Return (X, Y) of the center of cell containing provided text 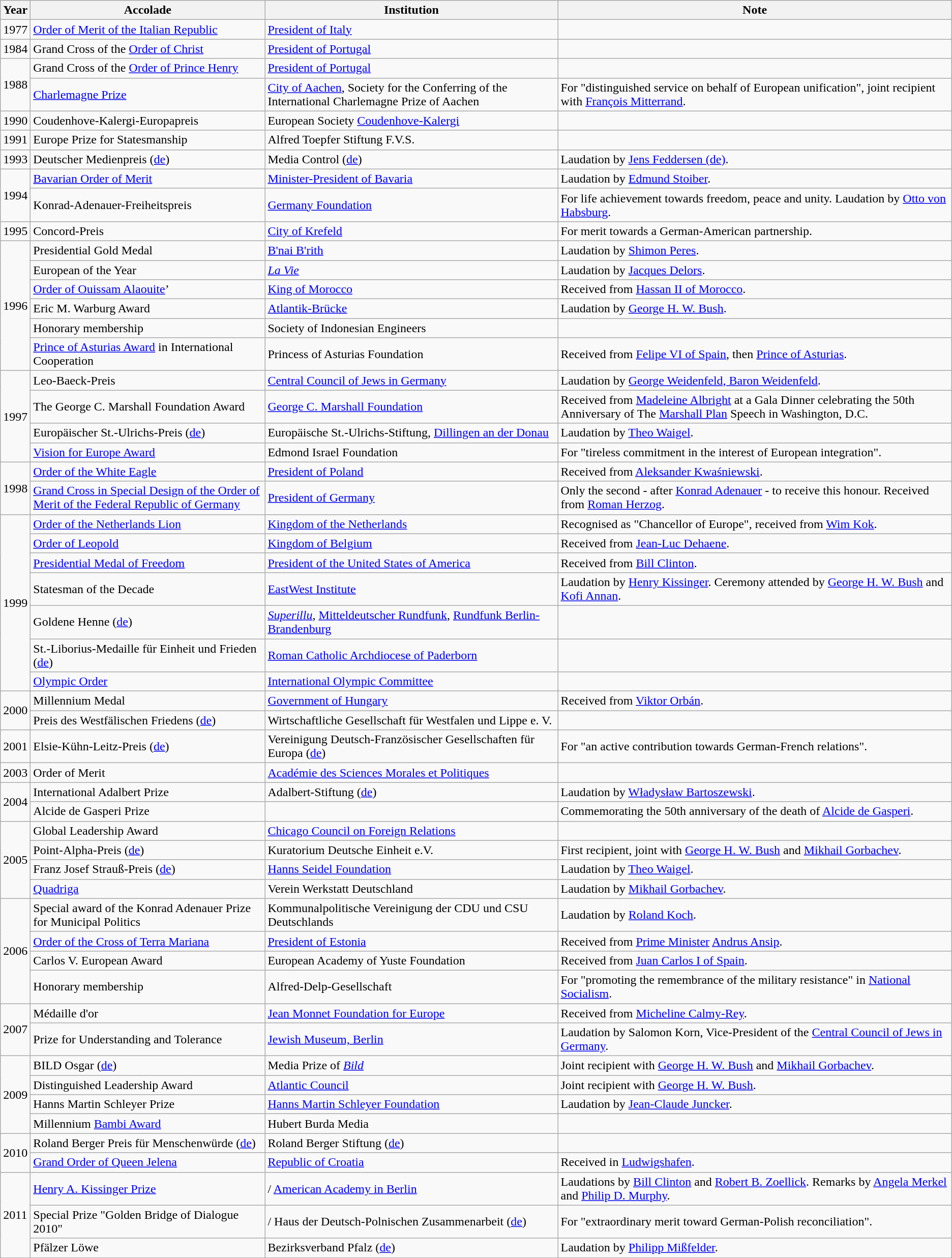
For "promoting the remembrance of the military resistance" in National Socialism. (755, 987)
Grand Cross of the Order of Prince Henry (147, 68)
Adalbert-Stiftung (de) (411, 792)
Joint recipient with George H. W. Bush and Mikhail Gorbachev. (755, 1066)
1996 (15, 305)
1984 (15, 49)
Year (15, 10)
Received from Jean-Luc Dehaene. (755, 543)
Concord-Preis (147, 231)
Grand Cross in Special Design of the Order of Merit of the Federal Republic of Germany (147, 498)
Princess of Asturias Foundation (411, 354)
Order of Ouissam Alaouite’ (147, 289)
1997 (15, 416)
Goldene Henne (de) (147, 622)
For life achievement towards freedom, peace and unity. Laudation by Otto von Habsburg. (755, 204)
Media Control (de) (411, 159)
St.-Liborius-Medaille für Einheit und Frieden (de) (147, 655)
Roland Berger Preis für Menschenwürde (de) (147, 1143)
Order of the White Eagle (147, 472)
Millennium Bambi Award (147, 1124)
King of Morocco (411, 289)
Laudation by Salomon Korn, Vice-President of the Central Council of Jews in Germany. (755, 1040)
Received from Micheline Calmy-Rey. (755, 1013)
Pfälzer Löwe (147, 1248)
For merit towards a German-American partnership. (755, 231)
Media Prize of Bild (411, 1066)
Europäischer St.-Ulrichs-Preis (de) (147, 433)
President of Italy (411, 30)
Wirtschaftliche Gesellschaft für Westfalen und Lippe e. V. (411, 720)
Europäische St.-Ulrichs-Stiftung, Dillingen an der Donau (411, 433)
Verein Werkstatt Deutschland (411, 889)
Order of Merit of the Italian Republic (147, 30)
Konrad-Adenauer-Freiheitspreis (147, 204)
1991 (15, 140)
Superillu, Mitteldeutscher Rundfunk, Rundfunk Berlin-Brandenburg (411, 622)
Laudation by Henry Kissinger. Ceremony attended by George H. W. Bush and Kofi Annan. (755, 589)
Académie des Sciences Morales et Politiques (411, 773)
For "tireless commitment in the interest of European integration". (755, 452)
Commemorating the 50th anniversary of the death of Alcide de Gasperi. (755, 811)
Roland Berger Stiftung (de) (411, 1143)
1977 (15, 30)
Roman Catholic Archdiocese of Paderborn (411, 655)
For "distinguished service on behalf of European unification", joint recipient with François Mitterrand. (755, 95)
/ Haus der Deutsch-Polnischen Zusammenarbeit (de) (411, 1222)
Minister-President of Bavaria (411, 179)
Deutscher Medienpreis (de) (147, 159)
Received in Ludwigshafen. (755, 1162)
1998 (15, 488)
City of Aachen, Society for the Conferring of the International Charlemagne Prize of Aachen (411, 95)
Jewish Museum, Berlin (411, 1040)
Laudation by Philipp Mißfelder. (755, 1248)
1995 (15, 231)
Distinguished Leadership Award (147, 1085)
2007 (15, 1030)
For "an active contribution towards German-French relations". (755, 747)
Médaille d'or (147, 1013)
Laudation by Edmund Stoiber. (755, 179)
Eric M. Warburg Award (147, 309)
1990 (15, 121)
Laudation by Mikhail Gorbachev. (755, 889)
Kuratorium Deutsche Einheit e.V. (411, 850)
2005 (15, 860)
European Academy of Yuste Foundation (411, 960)
2009 (15, 1095)
Prize for Understanding and Tolerance (147, 1040)
Special award of the Konrad Adenauer Prize for Municipal Politics (147, 915)
Laudation by Jacques Delors. (755, 270)
European of the Year (147, 270)
Atlantic Council (411, 1085)
Point-Alpha-Preis (de) (147, 850)
Laudation by Jens Feddersen (de). (755, 159)
Atlantik-Brücke (411, 309)
2010 (15, 1153)
Laudation by George H. W. Bush. (755, 309)
Society of Indonesian Engineers (411, 328)
Laudation by Władysław Bartoszewski. (755, 792)
Note (755, 10)
Received from Felipe VI of Spain, then Prince of Asturias. (755, 354)
Order of Leopold (147, 543)
Hanns Seidel Foundation (411, 869)
Special Prize "Golden Bridge of Dialogue 2010" (147, 1222)
Laudation by Shimon Peres. (755, 250)
2001 (15, 747)
Hanns Martin Schleyer Prize (147, 1104)
Institution (411, 10)
Order of the Netherlands Lion (147, 524)
Alcide de Gasperi Prize (147, 811)
Government of Hungary (411, 701)
Charlemagne Prize (147, 95)
Coudenhove-Kalergi-Europapreis (147, 121)
Central Council of Jews in Germany (411, 381)
Laudation by George Weidenfeld, Baron Weidenfeld. (755, 381)
City of Krefeld (411, 231)
Order of Merit (147, 773)
Laudation by Jean-Claude Juncker. (755, 1104)
Grand Cross of the Order of Christ (147, 49)
Edmond Israel Foundation (411, 452)
B'nai B'rith (411, 250)
2003 (15, 773)
Preis des Westfälischen Friedens (de) (147, 720)
BILD Osgar (de) (147, 1066)
Henry A. Kissinger Prize (147, 1188)
Bezirksverband Pfalz (de) (411, 1248)
Only the second - after Konrad Adenauer - to receive this honour. Received from Roman Herzog. (755, 498)
Chicago Council on Foreign Relations (411, 831)
Millennium Medal (147, 701)
Alfred Toepfer Stiftung F.V.S. (411, 140)
Received from Bill Clinton. (755, 563)
George C. Marshall Foundation (411, 407)
Alfred-Delp-Gesellschaft (411, 987)
Recognised as "Chancellor of Europe", received from Wim Kok. (755, 524)
Franz Josef Strauß-Preis (de) (147, 869)
Received from Juan Carlos I of Spain. (755, 960)
Republic of Croatia (411, 1162)
Joint recipient with George H. W. Bush. (755, 1085)
/ American Academy in Berlin (411, 1188)
Jean Monnet Foundation for Europe (411, 1013)
Olympic Order (147, 682)
1993 (15, 159)
President of the United States of America (411, 563)
Vision for Europe Award (147, 452)
Received from Viktor Orbán. (755, 701)
International Olympic Committee (411, 682)
2000 (15, 711)
1999 (15, 602)
President of Poland (411, 472)
Laudations by Bill Clinton and Robert B. Zoellick. Remarks by Angela Merkel and Philip D. Murphy. (755, 1188)
Bavarian Order of Merit (147, 179)
Kingdom of the Netherlands (411, 524)
International Adalbert Prize (147, 792)
Presidential Gold Medal (147, 250)
Europe Prize for Statesmanship (147, 140)
Quadriga (147, 889)
Leo-Baeck-Preis (147, 381)
Carlos V. European Award (147, 960)
2006 (15, 951)
Laudation by Roland Koch. (755, 915)
Kommunalpolitische Vereinigung der CDU und CSU Deutschlands (411, 915)
President of Estonia (411, 941)
EastWest Institute (411, 589)
Kingdom of Belgium (411, 543)
Prince of Asturias Award in International Cooperation (147, 354)
Received from Hassan II of Morocco. (755, 289)
Elsie-Kühn-Leitz-Preis (de) (147, 747)
2011 (15, 1215)
Global Leadership Award (147, 831)
For "extraordinary merit toward German-Polish reconciliation". (755, 1222)
Hanns Martin Schleyer Foundation (411, 1104)
Received from Aleksander Kwaśniewski. (755, 472)
President of Germany (411, 498)
1994 (15, 195)
Vereinigung Deutsch-Französischer Gesellschaften für Europa (de) (411, 747)
First recipient, joint with George H. W. Bush and Mikhail Gorbachev. (755, 850)
Order of the Cross of Terra Mariana (147, 941)
Grand Order of Queen Jelena (147, 1162)
Hubert Burda Media (411, 1124)
Received from Prime Minister Andrus Ansip. (755, 941)
Presidential Medal of Freedom (147, 563)
1988 (15, 84)
Received from Madeleine Albright at a Gala Dinner celebrating the 50th Anniversary of The Marshall Plan Speech in Washington, D.C. (755, 407)
La Vie (411, 270)
Accolade (147, 10)
The George C. Marshall Foundation Award (147, 407)
European Society Coudenhove-Kalergi (411, 121)
Germany Foundation (411, 204)
Statesman of the Decade (147, 589)
2004 (15, 802)
